Return [x, y] of the center of cell containing provided text 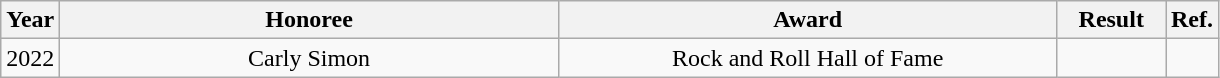
Honoree [310, 20]
Year [30, 20]
2022 [30, 58]
Ref. [1192, 20]
Result [1112, 20]
Rock and Roll Hall of Fame [808, 58]
Award [808, 20]
Carly Simon [310, 58]
